Determine the (X, Y) coordinate at the center of the cell enclosing the given text.  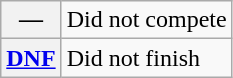
Did not compete (146, 20)
— (31, 20)
Did not finish (146, 58)
DNF (31, 58)
